Search for the cell housing the specified text and yield its [X, Y] center coordinate. 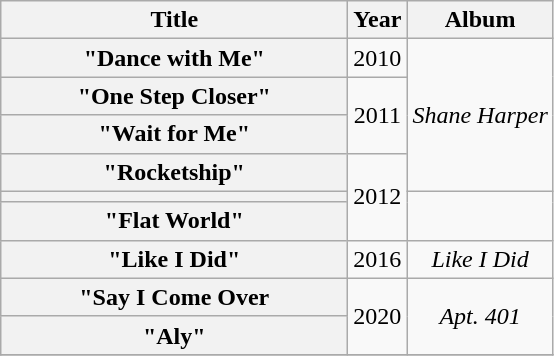
"Say I Come Over [174, 297]
Shane Harper [480, 115]
"One Step Closer" [174, 96]
"Rocketship" [174, 172]
2011 [378, 115]
Year [378, 20]
"Wait for Me" [174, 134]
"Dance with Me" [174, 58]
Album [480, 20]
2012 [378, 196]
Title [174, 20]
Apt. 401 [480, 316]
"Aly" [174, 335]
2016 [378, 259]
"Flat World" [174, 221]
"Like I Did" [174, 259]
2020 [378, 316]
Like I Did [480, 259]
2010 [378, 58]
